Determine the (x, y) coordinate at the center of the cell enclosing the given text.  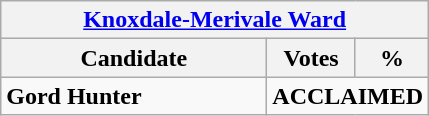
Gord Hunter (134, 96)
Votes (312, 58)
Candidate (134, 58)
Knoxdale-Merivale Ward (215, 20)
ACCLAIMED (348, 96)
% (392, 58)
